Locate the cell with the specified text and output its (X, Y) center coordinate. 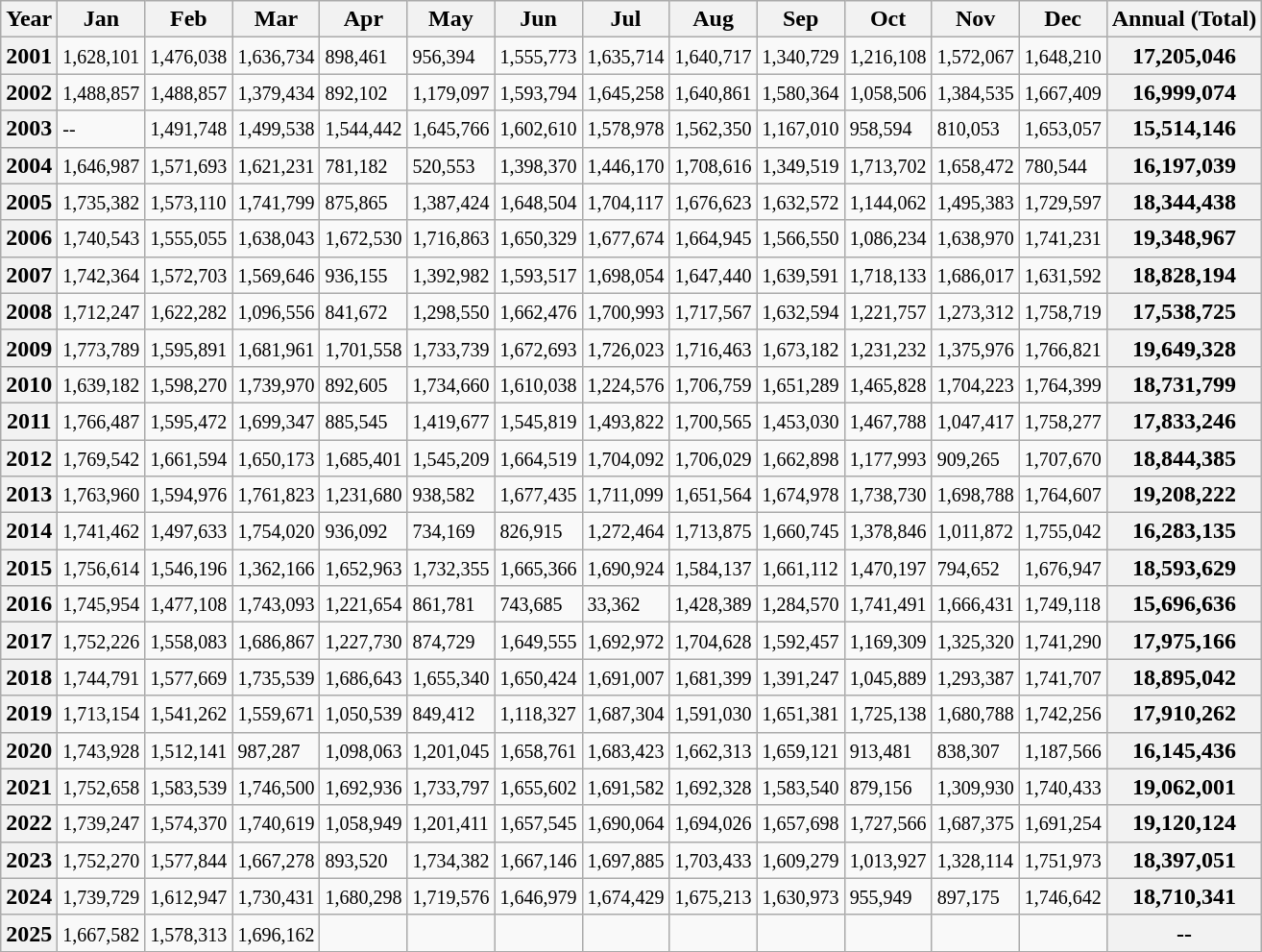
1,227,730 (363, 641)
936,092 (363, 531)
1,086,234 (887, 238)
18,828,194 (1184, 275)
849,412 (451, 714)
1,686,643 (363, 677)
Dec (1062, 19)
897,175 (976, 896)
1,740,543 (102, 238)
1,751,973 (1062, 860)
2002 (29, 92)
1,391,247 (801, 677)
1,658,761 (538, 750)
1,773,789 (102, 348)
1,713,154 (102, 714)
2008 (29, 311)
1,653,057 (1062, 129)
1,758,277 (1062, 421)
1,655,340 (451, 677)
861,781 (451, 604)
1,559,671 (277, 714)
18,895,042 (1184, 677)
1,754,020 (277, 531)
1,681,399 (713, 677)
810,053 (976, 129)
1,650,173 (277, 458)
1,050,539 (363, 714)
2011 (29, 421)
1,118,327 (538, 714)
1,664,519 (538, 458)
1,766,487 (102, 421)
1,739,247 (102, 823)
1,349,519 (801, 165)
2004 (29, 165)
1,638,043 (277, 238)
1,293,387 (976, 677)
1,470,197 (887, 568)
1,701,558 (363, 348)
1,640,717 (713, 56)
1,749,118 (1062, 604)
1,592,457 (801, 641)
909,265 (976, 458)
1,764,399 (1062, 384)
1,727,566 (887, 823)
875,865 (363, 202)
1,574,370 (188, 823)
2018 (29, 677)
1,177,993 (887, 458)
1,545,209 (451, 458)
1,221,757 (887, 311)
1,662,313 (713, 750)
2015 (29, 568)
1,726,023 (626, 348)
1,672,693 (538, 348)
1,741,462 (102, 531)
1,685,401 (363, 458)
Aug (713, 19)
1,687,304 (626, 714)
2025 (29, 933)
1,687,375 (976, 823)
879,156 (887, 787)
938,582 (451, 495)
2019 (29, 714)
1,766,821 (1062, 348)
1,691,254 (1062, 823)
1,666,431 (976, 604)
Jun (538, 19)
1,340,729 (801, 56)
1,677,435 (538, 495)
1,231,680 (363, 495)
1,741,707 (1062, 677)
1,201,411 (451, 823)
1,632,594 (801, 311)
1,718,133 (887, 275)
1,577,669 (188, 677)
1,703,433 (713, 860)
1,648,504 (538, 202)
1,713,702 (887, 165)
16,145,436 (1184, 750)
1,477,108 (188, 604)
1,651,289 (801, 384)
33,362 (626, 604)
17,975,166 (1184, 641)
734,169 (451, 531)
1,755,042 (1062, 531)
1,284,570 (801, 604)
1,640,861 (713, 92)
1,658,472 (976, 165)
1,578,313 (188, 933)
1,761,823 (277, 495)
1,467,788 (887, 421)
1,651,564 (713, 495)
1,752,270 (102, 860)
1,058,506 (887, 92)
955,949 (887, 896)
1,378,846 (887, 531)
743,685 (538, 604)
15,696,636 (1184, 604)
2006 (29, 238)
1,711,099 (626, 495)
1,739,729 (102, 896)
885,545 (363, 421)
936,155 (363, 275)
1,047,417 (976, 421)
1,741,290 (1062, 641)
1,667,582 (102, 933)
1,584,137 (713, 568)
1,664,945 (713, 238)
1,649,555 (538, 641)
1,739,970 (277, 384)
1,704,092 (626, 458)
1,667,146 (538, 860)
898,461 (363, 56)
1,691,007 (626, 677)
1,622,282 (188, 311)
19,208,222 (1184, 495)
1,743,928 (102, 750)
1,659,121 (801, 750)
1,328,114 (976, 860)
1,555,055 (188, 238)
1,681,961 (277, 348)
1,573,110 (188, 202)
1,578,978 (626, 129)
1,742,256 (1062, 714)
1,231,232 (887, 348)
1,325,320 (976, 641)
1,595,891 (188, 348)
794,652 (976, 568)
956,394 (451, 56)
1,704,628 (713, 641)
1,546,196 (188, 568)
Oct (887, 19)
1,167,010 (801, 129)
1,493,822 (626, 421)
841,672 (363, 311)
1,638,970 (976, 238)
19,348,967 (1184, 238)
Year (29, 19)
15,514,146 (1184, 129)
1,096,556 (277, 311)
18,593,629 (1184, 568)
1,497,633 (188, 531)
1,733,797 (451, 787)
1,569,646 (277, 275)
2014 (29, 531)
1,652,963 (363, 568)
1,379,434 (277, 92)
1,144,062 (887, 202)
1,696,162 (277, 933)
2021 (29, 787)
1,572,703 (188, 275)
1,752,226 (102, 641)
Nov (976, 19)
1,665,366 (538, 568)
1,491,748 (188, 129)
1,583,540 (801, 787)
1,662,476 (538, 311)
826,915 (538, 531)
2016 (29, 604)
2010 (29, 384)
1,662,898 (801, 458)
1,609,279 (801, 860)
1,732,355 (451, 568)
1,692,936 (363, 787)
1,740,619 (277, 823)
1,674,429 (626, 896)
Jul (626, 19)
1,697,885 (626, 860)
2001 (29, 56)
1,646,979 (538, 896)
1,676,947 (1062, 568)
1,650,424 (538, 677)
1,571,693 (188, 165)
874,729 (451, 641)
1,419,677 (451, 421)
1,635,714 (626, 56)
1,098,063 (363, 750)
1,583,539 (188, 787)
1,558,083 (188, 641)
Sep (801, 19)
19,649,328 (1184, 348)
1,698,054 (626, 275)
1,746,500 (277, 787)
1,298,550 (451, 311)
17,910,262 (1184, 714)
1,602,610 (538, 129)
16,283,135 (1184, 531)
1,187,566 (1062, 750)
1,741,231 (1062, 238)
1,734,382 (451, 860)
2023 (29, 860)
1,713,875 (713, 531)
1,708,616 (713, 165)
1,428,389 (713, 604)
1,545,819 (538, 421)
1,716,463 (713, 348)
1,686,017 (976, 275)
892,102 (363, 92)
1,746,642 (1062, 896)
1,707,670 (1062, 458)
2022 (29, 823)
913,481 (887, 750)
1,272,464 (626, 531)
1,572,067 (976, 56)
1,544,442 (363, 129)
18,710,341 (1184, 896)
1,013,927 (887, 860)
1,647,440 (713, 275)
1,704,117 (626, 202)
2005 (29, 202)
1,593,517 (538, 275)
1,706,759 (713, 384)
2009 (29, 348)
1,676,623 (713, 202)
1,734,660 (451, 384)
18,844,385 (1184, 458)
1,763,960 (102, 495)
1,512,141 (188, 750)
1,717,567 (713, 311)
1,610,038 (538, 384)
1,594,976 (188, 495)
1,733,739 (451, 348)
1,690,064 (626, 823)
1,651,381 (801, 714)
1,729,597 (1062, 202)
1,667,409 (1062, 92)
1,221,654 (363, 604)
1,743,093 (277, 604)
1,677,674 (626, 238)
780,544 (1062, 165)
1,740,433 (1062, 787)
1,566,550 (801, 238)
1,495,383 (976, 202)
19,120,124 (1184, 823)
1,541,262 (188, 714)
1,744,791 (102, 677)
1,667,278 (277, 860)
1,756,614 (102, 568)
1,612,947 (188, 896)
1,680,788 (976, 714)
1,499,538 (277, 129)
1,273,312 (976, 311)
17,833,246 (1184, 421)
1,725,138 (887, 714)
1,387,424 (451, 202)
1,657,698 (801, 823)
958,594 (887, 129)
1,674,978 (801, 495)
1,657,545 (538, 823)
1,645,766 (451, 129)
2007 (29, 275)
19,062,001 (1184, 787)
1,011,872 (976, 531)
18,397,051 (1184, 860)
1,692,972 (626, 641)
1,646,987 (102, 165)
1,683,423 (626, 750)
1,639,182 (102, 384)
1,577,844 (188, 860)
18,344,438 (1184, 202)
1,476,038 (188, 56)
892,605 (363, 384)
2013 (29, 495)
1,058,949 (363, 823)
1,769,542 (102, 458)
1,169,309 (887, 641)
2003 (29, 129)
1,636,734 (277, 56)
1,719,576 (451, 896)
17,538,725 (1184, 311)
1,742,364 (102, 275)
1,645,258 (626, 92)
1,648,210 (1062, 56)
1,680,298 (363, 896)
1,704,223 (976, 384)
1,045,889 (887, 677)
1,758,719 (1062, 311)
1,716,863 (451, 238)
893,520 (363, 860)
1,686,867 (277, 641)
1,675,213 (713, 896)
1,598,270 (188, 384)
1,398,370 (538, 165)
1,384,535 (976, 92)
1,632,572 (801, 202)
1,699,347 (277, 421)
1,630,973 (801, 896)
1,639,591 (801, 275)
1,741,491 (887, 604)
1,375,976 (976, 348)
1,595,472 (188, 421)
1,738,730 (887, 495)
1,631,592 (1062, 275)
1,660,745 (801, 531)
781,182 (363, 165)
1,700,565 (713, 421)
1,698,788 (976, 495)
1,735,539 (277, 677)
Annual (Total) (1184, 19)
2020 (29, 750)
1,661,112 (801, 568)
1,224,576 (626, 384)
2017 (29, 641)
1,691,582 (626, 787)
520,553 (451, 165)
1,706,029 (713, 458)
1,690,924 (626, 568)
17,205,046 (1184, 56)
1,700,993 (626, 311)
1,201,045 (451, 750)
May (451, 19)
1,745,954 (102, 604)
1,730,431 (277, 896)
1,591,030 (713, 714)
1,593,794 (538, 92)
1,672,530 (363, 238)
1,673,182 (801, 348)
Apr (363, 19)
1,712,247 (102, 311)
1,621,231 (277, 165)
1,362,166 (277, 568)
1,692,328 (713, 787)
1,735,382 (102, 202)
1,453,030 (801, 421)
16,197,039 (1184, 165)
1,628,101 (102, 56)
1,179,097 (451, 92)
1,694,026 (713, 823)
2024 (29, 896)
1,555,773 (538, 56)
1,392,982 (451, 275)
987,287 (277, 750)
1,650,329 (538, 238)
1,446,170 (626, 165)
838,307 (976, 750)
18,731,799 (1184, 384)
1,216,108 (887, 56)
Mar (277, 19)
1,661,594 (188, 458)
1,764,607 (1062, 495)
Jan (102, 19)
1,741,799 (277, 202)
16,999,074 (1184, 92)
1,580,364 (801, 92)
2012 (29, 458)
Feb (188, 19)
1,655,602 (538, 787)
1,465,828 (887, 384)
1,752,658 (102, 787)
1,309,930 (976, 787)
1,562,350 (713, 129)
